For the text-containing cell, return its midpoint in [x, y] coordinate format. 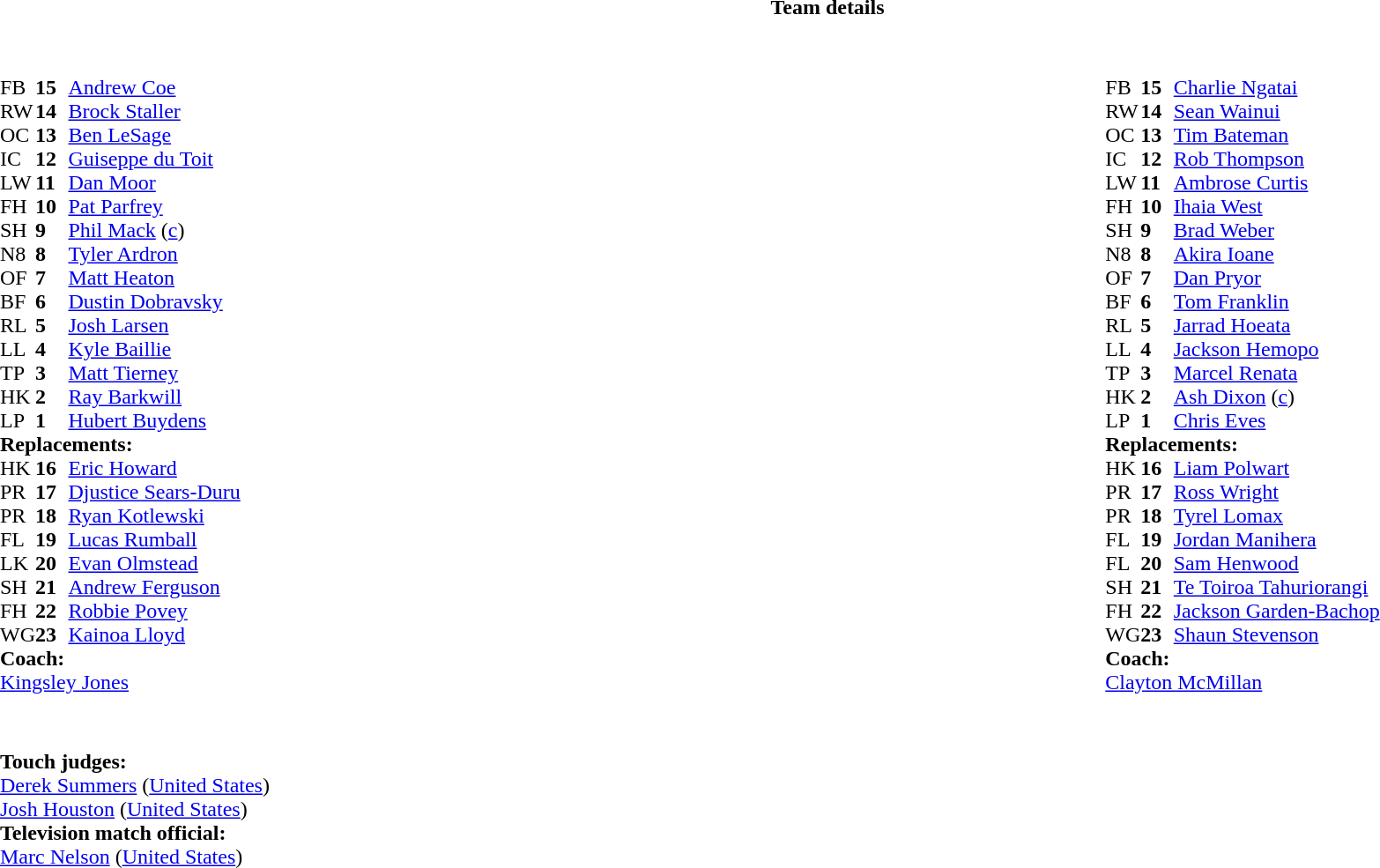
Sam Henwood [1277, 564]
Marcel Renata [1277, 374]
Dustin Dobravsky [153, 301]
Liam Polwart [1277, 469]
Pat Parfrey [153, 206]
Phil Mack (c) [153, 231]
Djustice Sears-Duru [153, 492]
Hubert Buydens [153, 421]
Lucas Rumball [153, 539]
Akira Ioane [1277, 254]
Tom Franklin [1277, 301]
Jackson Hemopo [1277, 349]
Clayton McMillan [1243, 682]
Matt Heaton [153, 278]
Kainoa Lloyd [153, 634]
Kyle Baillie [153, 349]
Ryan Kotlewski [153, 516]
Charlie Ngatai [1277, 88]
Te Toiroa Tahuriorangi [1277, 587]
Josh Larsen [153, 326]
Tyler Ardron [153, 254]
Shaun Stevenson [1277, 634]
Ben LeSage [153, 136]
Kingsley Jones [120, 682]
Ihaia West [1277, 206]
Dan Pryor [1277, 278]
LK [18, 564]
Jarrad Hoeata [1277, 326]
Dan Moor [153, 183]
Andrew Coe [153, 88]
Jackson Garden-Bachop [1277, 612]
Ross Wright [1277, 492]
Ambrose Curtis [1277, 183]
Andrew Ferguson [153, 587]
Tyrel Lomax [1277, 516]
Tim Bateman [1277, 136]
Brad Weber [1277, 231]
Guiseppe du Toit [153, 159]
Sean Wainui [1277, 111]
Brock Staller [153, 111]
Ash Dixon (c) [1277, 397]
Ray Barkwill [153, 397]
Eric Howard [153, 469]
Chris Eves [1277, 421]
Rob Thompson [1277, 159]
Robbie Povey [153, 612]
Matt Tierney [153, 374]
Jordan Manihera [1277, 539]
Evan Olmstead [153, 564]
